Capture the cell that displays the provided text and extract its (X, Y) central coordinate. 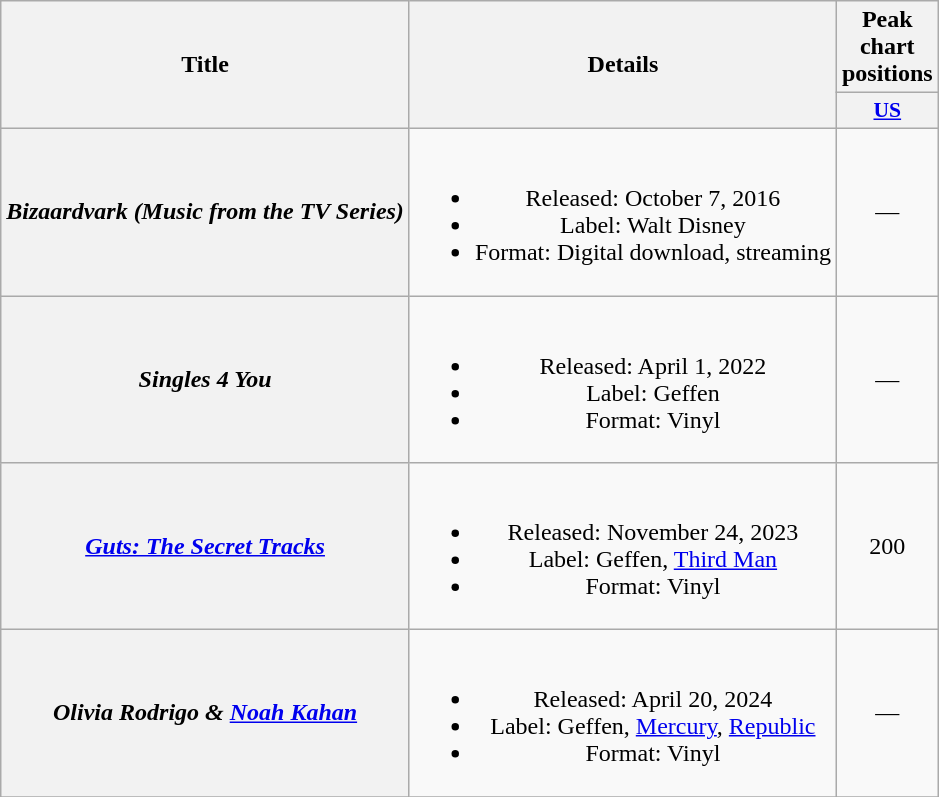
Olivia Rodrigo & Noah Kahan (206, 714)
Released: April 20, 2024Label: Geffen, Mercury, RepublicFormat: Vinyl (622, 714)
Guts: The Secret Tracks (206, 546)
Released: October 7, 2016Label: Walt DisneyFormat: Digital download, streaming (622, 212)
Singles 4 You (206, 380)
Details (622, 65)
US (887, 111)
200 (887, 546)
Released: April 1, 2022Label: GeffenFormat: Vinyl (622, 380)
Title (206, 65)
Released: November 24, 2023Label: Geffen, Third ManFormat: Vinyl (622, 546)
Peak chart positions (887, 47)
Bizaardvark (Music from the TV Series) (206, 212)
